Find where the given text appears and provide that cell's center as [x, y] coordinate. 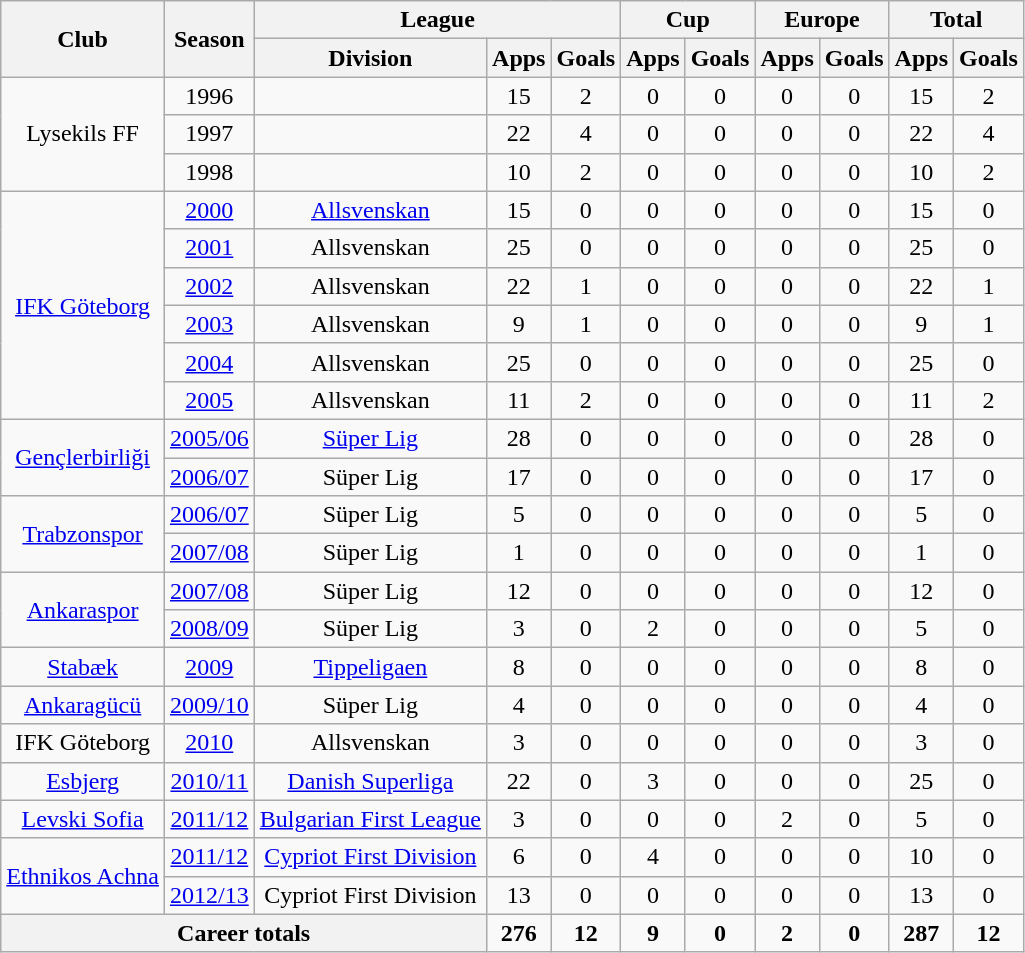
Division [370, 58]
2008/09 [209, 629]
Gençlerbirliği [83, 457]
Ankaragücü [83, 705]
6 [519, 857]
276 [519, 933]
Bulgarian First League [370, 819]
Career totals [244, 933]
2003 [209, 324]
Danish Superliga [370, 781]
2012/13 [209, 895]
2010/11 [209, 781]
Cup [688, 20]
1998 [209, 172]
2005/06 [209, 438]
Tippeligaen [370, 667]
2004 [209, 362]
Ankaraspor [83, 610]
2009 [209, 667]
Trabzonspor [83, 534]
Esbjerg [83, 781]
2001 [209, 248]
2002 [209, 286]
2009/10 [209, 705]
2000 [209, 210]
League [438, 20]
2010 [209, 743]
2005 [209, 400]
287 [921, 933]
1997 [209, 134]
Ethnikos Achna [83, 876]
Europe [822, 20]
Levski Sofia [83, 819]
Lysekils FF [83, 134]
1996 [209, 96]
Total [956, 20]
Club [83, 39]
Stabæk [83, 667]
Season [209, 39]
